Scan for the cell matching the given text and deliver its [X, Y] coordinate at center. 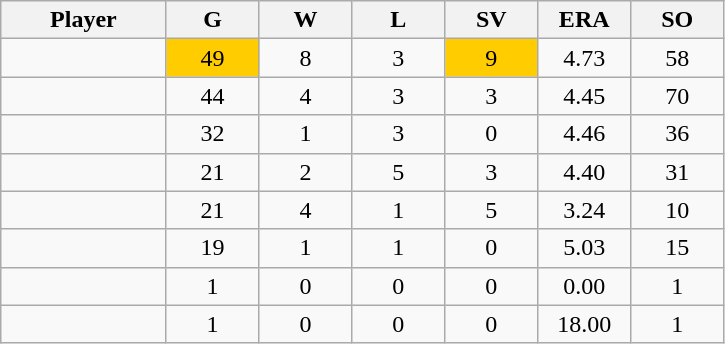
L [398, 20]
58 [678, 58]
SO [678, 20]
19 [212, 248]
W [306, 20]
3.24 [584, 210]
31 [678, 172]
9 [492, 58]
5.03 [584, 248]
4.40 [584, 172]
44 [212, 96]
36 [678, 134]
G [212, 20]
4.45 [584, 96]
10 [678, 210]
SV [492, 20]
0.00 [584, 286]
4.73 [584, 58]
15 [678, 248]
70 [678, 96]
18.00 [584, 324]
32 [212, 134]
49 [212, 58]
8 [306, 58]
Player [84, 20]
ERA [584, 20]
2 [306, 172]
4.46 [584, 134]
